Locate the cell with the specified text and output its [X, Y] center coordinate. 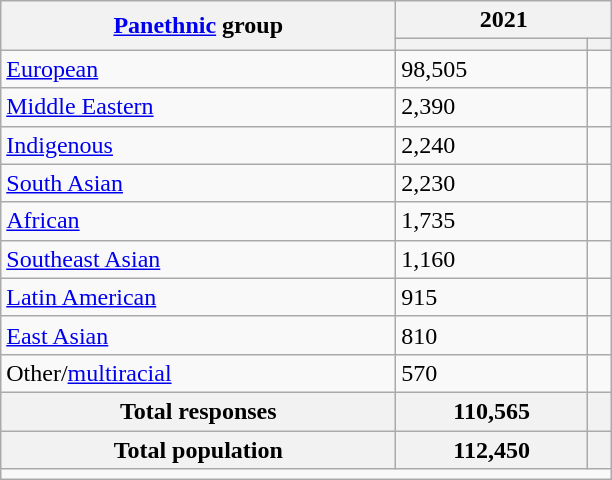
Panethnic group [198, 26]
915 [492, 297]
1,735 [492, 221]
Other/multiracial [198, 373]
South Asian [198, 183]
112,450 [492, 449]
2021 [504, 20]
European [198, 69]
African [198, 221]
98,505 [492, 69]
1,160 [492, 259]
Middle Eastern [198, 107]
Southeast Asian [198, 259]
East Asian [198, 335]
Total population [198, 449]
2,230 [492, 183]
2,390 [492, 107]
2,240 [492, 145]
810 [492, 335]
Indigenous [198, 145]
Latin American [198, 297]
Total responses [198, 411]
110,565 [492, 411]
570 [492, 373]
